Return the (x, y) coordinate for the center point of the cell that contains the specified text.  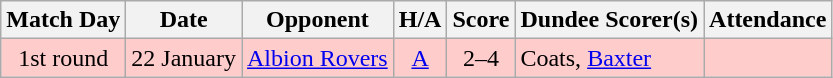
H/A (420, 20)
22 January (184, 58)
2–4 (481, 58)
Opponent (318, 20)
Coats, Baxter (610, 58)
Match Day (64, 20)
Date (184, 20)
Attendance (768, 20)
1st round (64, 58)
Albion Rovers (318, 58)
Score (481, 20)
A (420, 58)
Dundee Scorer(s) (610, 20)
